Output the [x, y] coordinate of the center of the cell containing the given text.  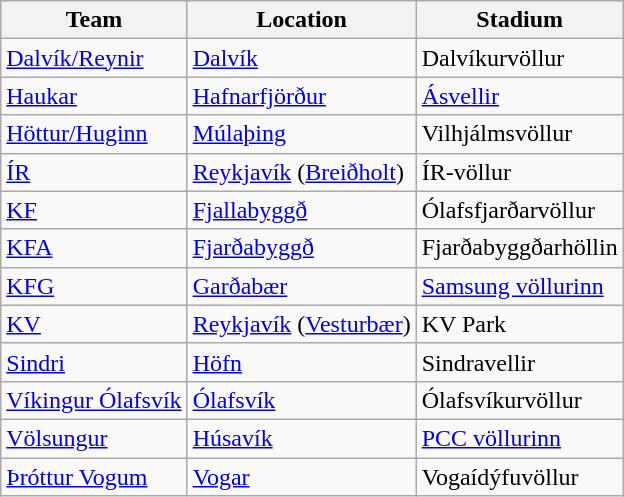
ÍR-völlur [520, 172]
Vogar [302, 477]
Haukar [94, 96]
Sindravellir [520, 362]
Reykjavík (Breiðholt) [302, 172]
Höfn [302, 362]
Fjarðabyggð [302, 248]
KFA [94, 248]
Ólafsfjarðarvöllur [520, 210]
ÍR [94, 172]
Vilhjálmsvöllur [520, 134]
Dalvíkurvöllur [520, 58]
Reykjavík (Vesturbær) [302, 324]
Vogaídýfuvöllur [520, 477]
Ólafsvík [302, 400]
KV [94, 324]
Dalvík/Reynir [94, 58]
Hafnarfjörður [302, 96]
Völsungur [94, 438]
Garðabær [302, 286]
Samsung völlurinn [520, 286]
PCC völlurinn [520, 438]
Múlaþing [302, 134]
Fjarðabyggðarhöllin [520, 248]
Húsavík [302, 438]
KFG [94, 286]
KF [94, 210]
Sindri [94, 362]
Dalvík [302, 58]
KV Park [520, 324]
Ólafsvíkurvöllur [520, 400]
Fjallabyggð [302, 210]
Ásvellir [520, 96]
Stadium [520, 20]
Team [94, 20]
Víkingur Ólafsvík [94, 400]
Location [302, 20]
Þróttur Vogum [94, 477]
Höttur/Huginn [94, 134]
